Extract the [x, y] coordinate from the center of the cell holding the provided text.  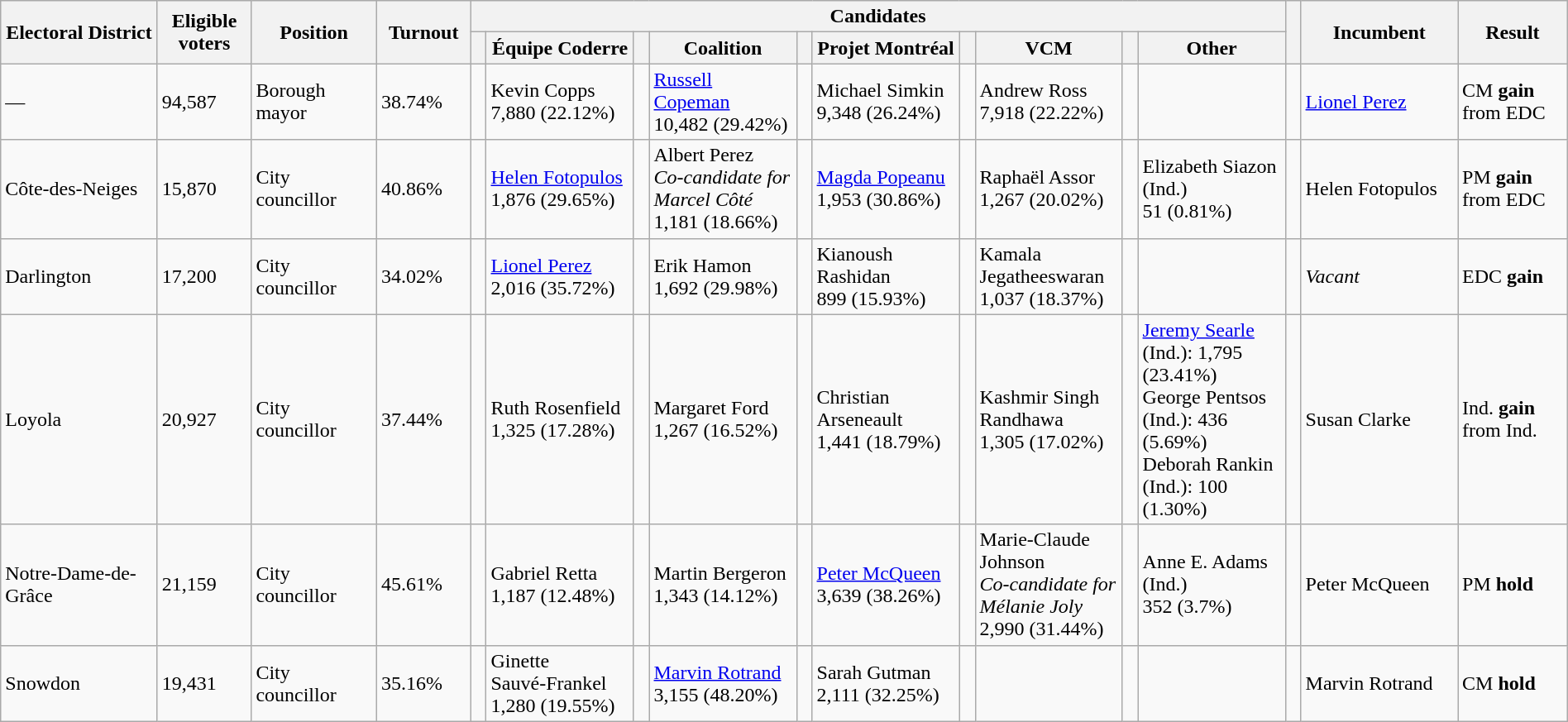
Turnout [423, 32]
Position [314, 32]
Jeremy Searle (Ind.): 1,795 (23.41%)George Pentsos (Ind.): 436 (5.69%)Deborah Rankin (Ind.): 100 (1.30%) [1212, 419]
Electoral District [79, 32]
CM hold [1512, 683]
Anne E. Adams (Ind.)352 (3.7%) [1212, 585]
37.44% [423, 419]
Ruth Rosenfield1,325 (17.28%) [560, 419]
20,927 [204, 419]
Sarah Gutman2,111 (32.25%) [886, 683]
Elizabeth Siazon (Ind.)51 (0.81%) [1212, 189]
94,587 [204, 102]
Christian Arseneault1,441 (18.79%) [886, 419]
CM gain from EDC [1512, 102]
VCM [1049, 48]
Lionel Perez [1379, 102]
Snowdon [79, 683]
Peter McQueen3,639 (38.26%) [886, 585]
Helen Fotopulos1,876 (29.65%) [560, 189]
34.02% [423, 276]
45.61% [423, 585]
Candidates [878, 17]
GinetteSauvé-Frankel1,280 (19.55%) [560, 683]
Margaret Ford1,267 (16.52%) [723, 419]
PM hold [1512, 585]
Équipe Coderre [560, 48]
— [79, 102]
Kianoush Rashidan899 (15.93%) [886, 276]
Eligible voters [204, 32]
Erik Hamon1,692 (29.98%) [723, 276]
Loyola [79, 419]
Coalition [723, 48]
38.74% [423, 102]
Vacant [1379, 276]
40.86% [423, 189]
Côte-des-Neiges [79, 189]
Raphaël Assor1,267 (20.02%) [1049, 189]
19,431 [204, 683]
Magda Popeanu1,953 (30.86%) [886, 189]
Incumbent [1379, 32]
Russell Copeman10,482 (29.42%) [723, 102]
Helen Fotopulos [1379, 189]
PM gain from EDC [1512, 189]
Gabriel Retta1,187 (12.48%) [560, 585]
Marvin Rotrand [1379, 683]
Andrew Ross7,918 (22.22%) [1049, 102]
Notre-Dame-de-Grâce [79, 585]
17,200 [204, 276]
Kashmir Singh Randhawa1,305 (17.02%) [1049, 419]
Result [1512, 32]
Peter McQueen [1379, 585]
Borough mayor [314, 102]
35.16% [423, 683]
21,159 [204, 585]
Albert PerezCo-candidate for Marcel Côté1,181 (18.66%) [723, 189]
Marvin Rotrand3,155 (48.20%) [723, 683]
Marie-Claude JohnsonCo-candidate for Mélanie Joly2,990 (31.44%) [1049, 585]
Projet Montréal [886, 48]
Darlington [79, 276]
Lionel Perez2,016 (35.72%) [560, 276]
15,870 [204, 189]
Susan Clarke [1379, 419]
Martin Bergeron1,343 (14.12%) [723, 585]
Ind. gain from Ind. [1512, 419]
Other [1212, 48]
Michael Simkin9,348 (26.24%) [886, 102]
EDC gain [1512, 276]
Kamala Jegatheeswaran1,037 (18.37%) [1049, 276]
Kevin Copps7,880 (22.12%) [560, 102]
